Output the (x, y) coordinate of the center of the cell containing the given text.  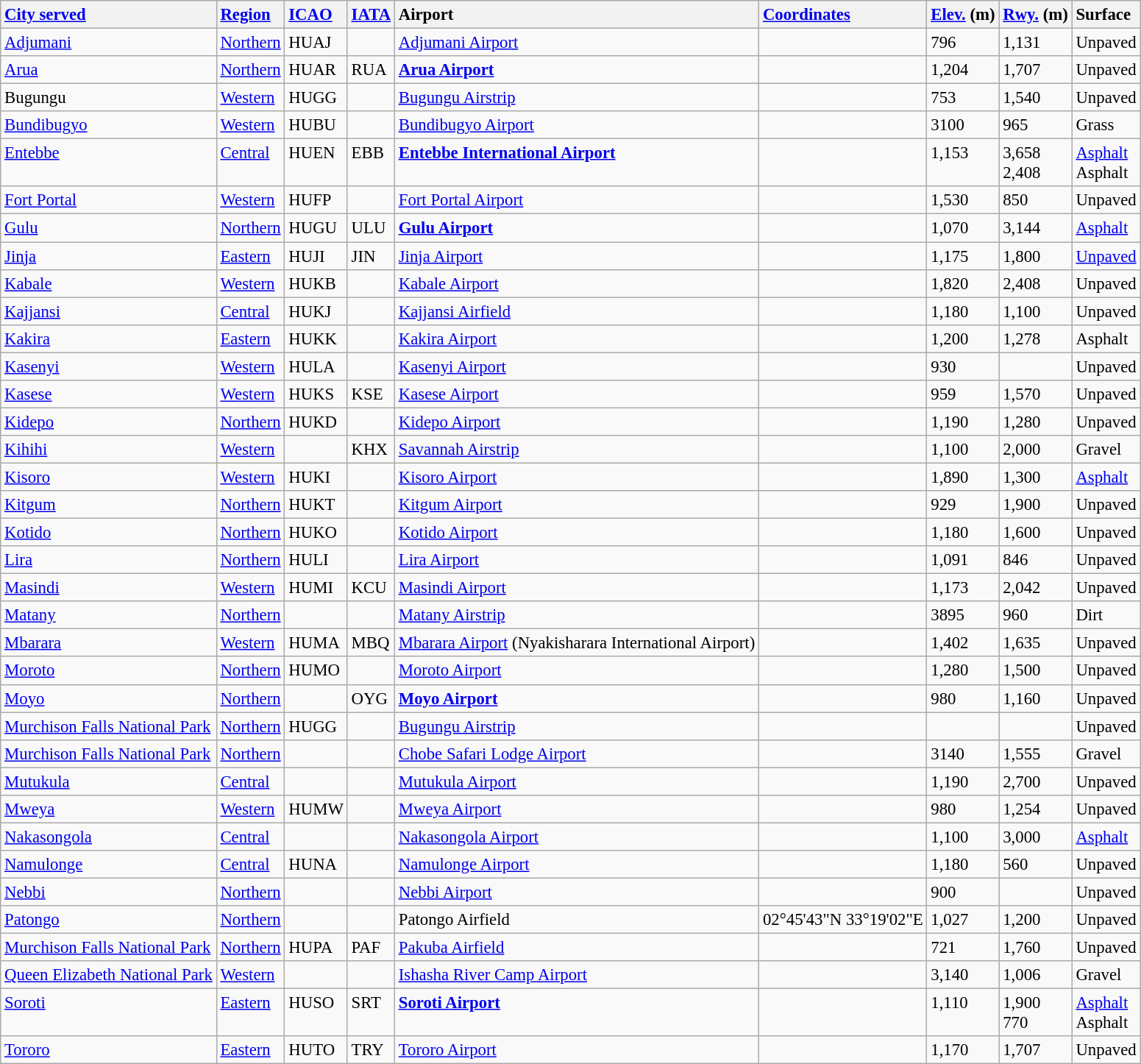
560 (1036, 865)
Masindi (109, 588)
Adjumani Airport (577, 43)
Dirt (1106, 615)
3,140 (963, 975)
1,820 (963, 283)
Patongo (109, 920)
Coordinates (843, 15)
Moroto Airport (577, 671)
2,042 (1036, 588)
850 (1036, 201)
Elev. (m) (963, 15)
1,070 (963, 228)
1,254 (1036, 809)
HUAJ (316, 43)
1,006 (1036, 975)
HUKS (316, 394)
1,900 (1036, 505)
Adjumani (109, 43)
Kajjansi Airfield (577, 311)
KSE (371, 394)
Kisoro Airport (577, 477)
846 (1036, 560)
1,402 (963, 643)
City served (109, 15)
796 (963, 43)
1,300 (1036, 477)
HUAR (316, 70)
Kotido Airport (577, 533)
1,278 (1036, 338)
Masindi Airport (577, 588)
1,600 (1036, 533)
Soroti Airport (577, 1012)
IATA (371, 15)
SRT (371, 1012)
Grass (1106, 125)
3,658 2,408 (1036, 163)
Mbarara (109, 643)
3140 (963, 753)
Nebbi Airport (577, 892)
Jinja (109, 256)
HUMI (316, 588)
Moyo Airport (577, 698)
HULI (316, 560)
HUMO (316, 671)
Mutukula (109, 781)
Fort Portal Airport (577, 201)
HUMW (316, 809)
Lira (109, 560)
Ishasha River Camp Airport (577, 975)
Kitgum Airport (577, 505)
3100 (963, 125)
1,555 (1036, 753)
900 (963, 892)
Kasese (109, 394)
Entebbe International Airport (577, 163)
HUKJ (316, 311)
Kisoro (109, 477)
Kakira (109, 338)
1,131 (1036, 43)
Kitgum (109, 505)
Kihihi (109, 450)
HUJI (316, 256)
Namulonge Airport (577, 865)
1,800 (1036, 256)
721 (963, 948)
1,175 (963, 256)
3,144 (1036, 228)
HUBU (316, 125)
Kidepo (109, 422)
Moyo (109, 698)
PAF (371, 948)
Entebbe (109, 163)
Savannah Airstrip (577, 450)
HUFP (316, 201)
1,110 (963, 1012)
Arua Airport (577, 70)
Moroto (109, 671)
HUGU (316, 228)
1,890 (963, 477)
2,000 (1036, 450)
Bundibugyo (109, 125)
Gulu (109, 228)
HUMA (316, 643)
959 (963, 394)
Mweya (109, 809)
Kabale (109, 283)
2,408 (1036, 283)
HUKO (316, 533)
Kajjansi (109, 311)
3,000 (1036, 837)
ULU (371, 228)
ICAO (316, 15)
3895 (963, 615)
1,900 770 (1036, 1012)
HUKB (316, 283)
Matany Airstrip (577, 615)
Soroti (109, 1012)
02°45'43"N 33°19'02"E (843, 920)
Namulonge (109, 865)
EBB (371, 163)
Matany (109, 615)
Kakira Airport (577, 338)
Airport (577, 15)
Bundibugyo Airport (577, 125)
KHX (371, 450)
OYG (371, 698)
1,170 (963, 1050)
Patongo Airfield (577, 920)
753 (963, 98)
Mutukula Airport (577, 781)
HUKI (316, 477)
Kabale Airport (577, 283)
HUTO (316, 1050)
HUKK (316, 338)
HUPA (316, 948)
RUA (371, 70)
HUKD (316, 422)
1,160 (1036, 698)
Tororo Airport (577, 1050)
HUNA (316, 865)
KCU (371, 588)
HUSO (316, 1012)
2,700 (1036, 781)
Tororo (109, 1050)
1,500 (1036, 671)
Lira Airport (577, 560)
965 (1036, 125)
Arua (109, 70)
MBQ (371, 643)
1,635 (1036, 643)
TRY (371, 1050)
Kasese Airport (577, 394)
Gulu Airport (577, 228)
Fort Portal (109, 201)
Mbarara Airport (Nyakisharara International Airport) (577, 643)
Nakasongola (109, 837)
Jinja Airport (577, 256)
HUEN (316, 163)
HULA (316, 366)
1,153 (963, 163)
Queen Elizabeth National Park (109, 975)
Rwy. (m) (1036, 15)
Chobe Safari Lodge Airport (577, 753)
1,540 (1036, 98)
1,204 (963, 70)
929 (963, 505)
Nebbi (109, 892)
Kasenyi (109, 366)
HUKT (316, 505)
960 (1036, 615)
930 (963, 366)
Mweya Airport (577, 809)
Region (250, 15)
1,530 (963, 201)
Surface (1106, 15)
Bugungu (109, 98)
Pakuba Airfield (577, 948)
JIN (371, 256)
1,091 (963, 560)
1,570 (1036, 394)
1,027 (963, 920)
Kasenyi Airport (577, 366)
1,760 (1036, 948)
1,173 (963, 588)
Kotido (109, 533)
Nakasongola Airport (577, 837)
Kidepo Airport (577, 422)
